Pinpoint the cell where the given text exists, returning its [x, y] midpoint coordinate. 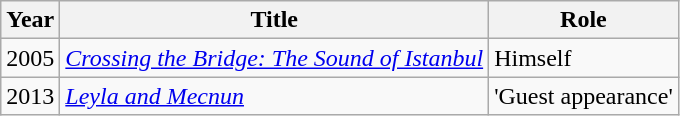
2005 [30, 58]
2013 [30, 96]
Year [30, 20]
Role [584, 20]
Leyla and Mecnun [274, 96]
Crossing the Bridge: The Sound of Istanbul [274, 58]
'Guest appearance' [584, 96]
Himself [584, 58]
Title [274, 20]
